Detect which cell encompasses the target text, then output its (X, Y) center coordinate. 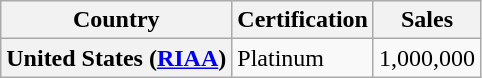
1,000,000 (426, 58)
Country (116, 20)
Sales (426, 20)
Platinum (303, 58)
United States (RIAA) (116, 58)
Certification (303, 20)
